For the text-containing cell, return its midpoint in [X, Y] coordinate format. 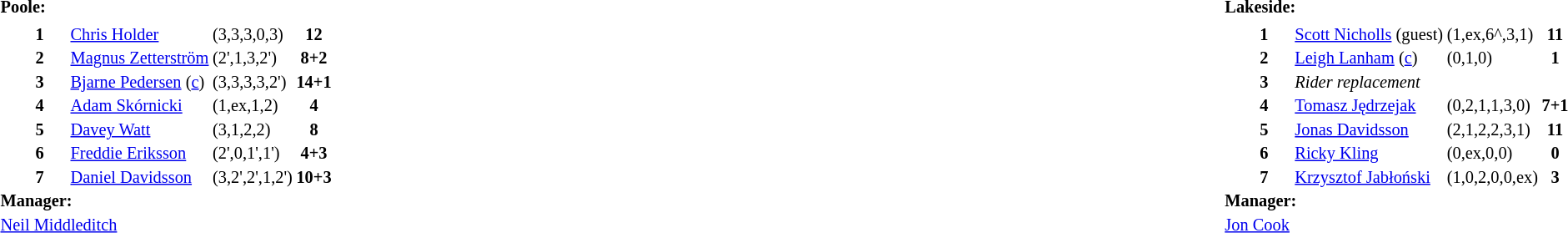
(3,2',2',1,2') [252, 177]
Ricky Kling [1369, 154]
Davey Watt [140, 130]
Scott Nicholls (guest) [1369, 35]
(0,ex,0,0) [1492, 154]
(1,ex,1,2) [252, 107]
Magnus Zetterström [140, 58]
(0,1,0) [1492, 58]
Tomasz Jędrzejak [1369, 107]
Freddie Eriksson [140, 154]
10+3 [313, 177]
12 [313, 35]
14+1 [313, 82]
(3,1,2,2) [252, 130]
Daniel Davidsson [140, 177]
(2',1,3,2') [252, 58]
(2,1,2,2,3,1) [1492, 130]
(2',0,1',1') [252, 154]
(1,ex,6^,3,1) [1492, 35]
Krzysztof Jabłoński [1369, 177]
Leigh Lanham (c) [1369, 58]
Rider replacement [1369, 82]
8+2 [313, 58]
(3,3,3,3,2') [252, 82]
8 [313, 130]
Chris Holder [140, 35]
(3,3,3,0,3) [252, 35]
(0,2,1,1,3,0) [1492, 107]
Jonas Davidsson [1369, 130]
Adam Skórnicki [140, 107]
4+3 [313, 154]
(1,0,2,0,0,ex) [1492, 177]
Bjarne Pedersen (c) [140, 82]
Manager: [1334, 202]
